From the cell containing the given text, extract its center point as [X, Y] coordinate. 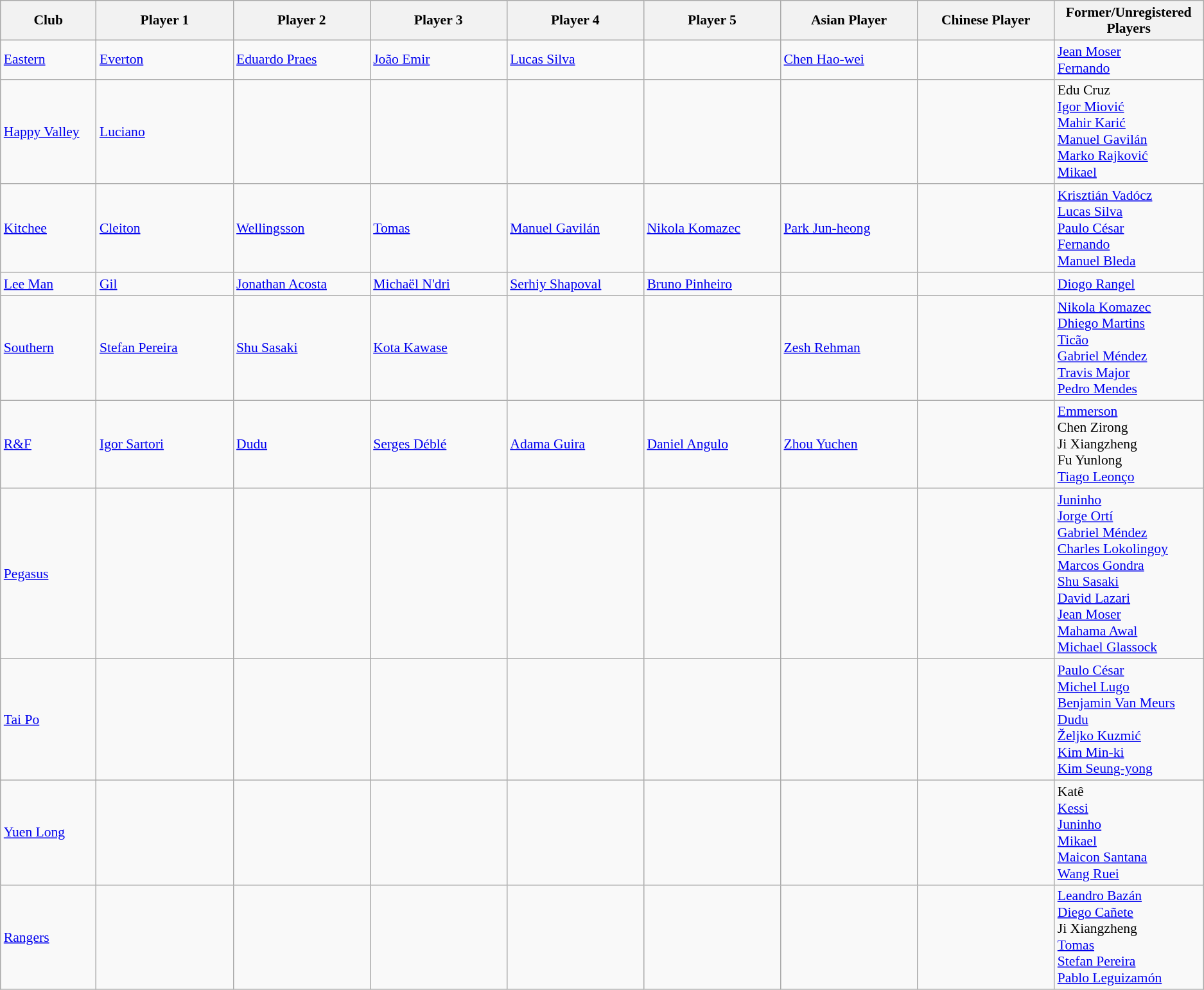
Asian Player [849, 21]
João Emir [438, 59]
Pegasus [49, 574]
Wellingsson [302, 229]
Player 1 [164, 21]
Chinese Player [986, 21]
Kota Kawase [438, 348]
Player 5 [711, 21]
Player 4 [575, 21]
Zhou Yuchen [849, 445]
Serges Déblé [438, 445]
Juninho Jorge Ortí Gabriel Méndez Charles Lokolingoy Marcos Gondra Shu Sasaki David Lazari Jean Moser Mahama Awal Michael Glassock [1129, 574]
Player 3 [438, 21]
Krisztián Vadócz Lucas Silva Paulo César Fernando Manuel Bleda [1129, 229]
Nikola Komazec Dhiego Martins Ticão Gabriel Méndez Travis Major Pedro Mendes [1129, 348]
Paulo César Michel Lugo Benjamin Van Meurs Dudu Željko Kuzmić Kim Min-ki Kim Seung-yong [1129, 720]
Serhiy Shapoval [575, 284]
Manuel Gavilán [575, 229]
Rangers [49, 937]
Former/Unregistered Players [1129, 21]
Lucas Silva [575, 59]
Stefan Pereira [164, 348]
Luciano [164, 131]
Igor Sartori [164, 445]
Diogo Rangel [1129, 284]
R&F [49, 445]
Leandro Bazán Diego Cañete Ji Xiangzheng Tomas Stefan Pereira Pablo Leguizamón [1129, 937]
Eastern [49, 59]
Chen Hao-wei [849, 59]
Jean Moser Fernando [1129, 59]
Gil [164, 284]
Edu Cruz Igor Miović Mahir Karić Manuel Gavilán Marko Rajković Mikael [1129, 131]
Park Jun-heong [849, 229]
Club [49, 21]
Adama Guira [575, 445]
Southern [49, 348]
Shu Sasaki [302, 348]
Emmerson Chen Zirong Ji Xiangzheng Fu Yunlong Tiago Leonço [1129, 445]
Cleiton [164, 229]
Jonathan Acosta [302, 284]
Bruno Pinheiro [711, 284]
Lee Man [49, 284]
Michaël N'dri [438, 284]
Tomas [438, 229]
Tai Po [49, 720]
Nikola Komazec [711, 229]
Dudu [302, 445]
Everton [164, 59]
Daniel Angulo [711, 445]
Yuen Long [49, 833]
Happy Valley [49, 131]
Kitchee [49, 229]
Player 2 [302, 21]
Eduardo Praes [302, 59]
Katê Kessi Juninho Mikael Maicon Santana Wang Ruei [1129, 833]
Zesh Rehman [849, 348]
